Detect which cell encompasses the target text, then output its [x, y] center coordinate. 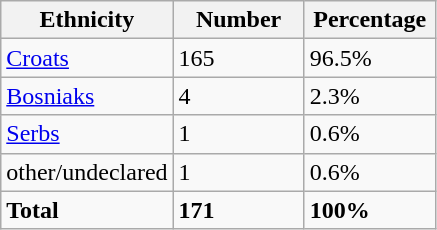
Bosniaks [87, 96]
other/undeclared [87, 172]
100% [370, 210]
165 [238, 58]
171 [238, 210]
Total [87, 210]
Number [238, 20]
Percentage [370, 20]
2.3% [370, 96]
4 [238, 96]
Croats [87, 58]
96.5% [370, 58]
Serbs [87, 134]
Ethnicity [87, 20]
